Scan for the cell matching the given text and deliver its [x, y] coordinate at center. 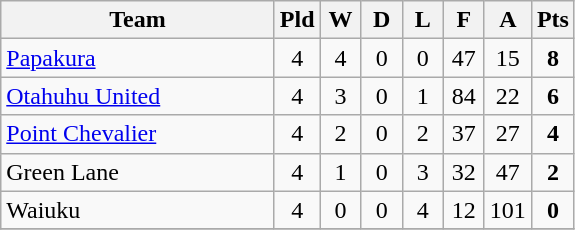
Point Chevalier [138, 134]
Otahuhu United [138, 96]
37 [464, 134]
8 [552, 58]
Team [138, 20]
27 [508, 134]
Papakura [138, 58]
L [422, 20]
D [382, 20]
12 [464, 210]
Pld [297, 20]
6 [552, 96]
Pts [552, 20]
101 [508, 210]
32 [464, 172]
Green Lane [138, 172]
F [464, 20]
22 [508, 96]
15 [508, 58]
W [340, 20]
A [508, 20]
84 [464, 96]
Waiuku [138, 210]
